Provide the [x, y] coordinate of the cell's center where the given text is located.  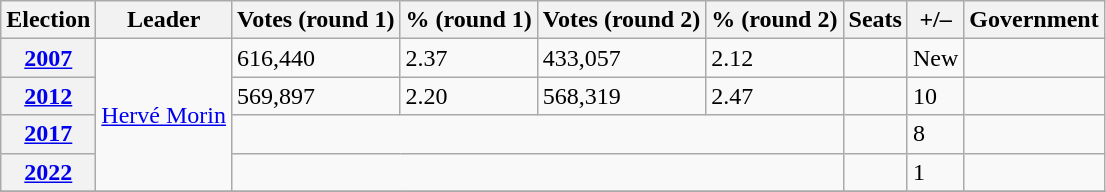
Government [1034, 20]
Election [48, 20]
2017 [48, 134]
569,897 [316, 96]
Hervé Morin [164, 115]
% (round 1) [468, 20]
Leader [164, 20]
616,440 [316, 58]
Seats [875, 20]
8 [935, 134]
1 [935, 172]
2012 [48, 96]
2022 [48, 172]
Votes (round 1) [316, 20]
% (round 2) [774, 20]
568,319 [621, 96]
Votes (round 2) [621, 20]
433,057 [621, 58]
2.20 [468, 96]
2.12 [774, 58]
2.47 [774, 96]
2.37 [468, 58]
2007 [48, 58]
New [935, 58]
10 [935, 96]
+/– [935, 20]
